Locate the cell with the specified text and output its (x, y) center coordinate. 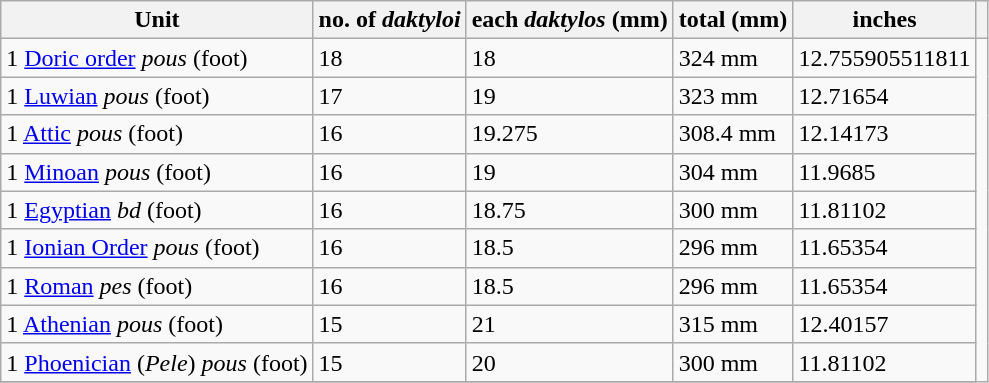
11.9685 (884, 172)
18.75 (570, 210)
315 mm (733, 324)
12.71654 (884, 96)
1 Ionian Order pous (foot) (157, 248)
1 Athenian pous (foot) (157, 324)
12.40157 (884, 324)
inches (884, 20)
1 Phoenician (Pele) pous (foot) (157, 362)
1 Luwian pous (foot) (157, 96)
12.14173 (884, 134)
324 mm (733, 58)
Unit (157, 20)
308.4 mm (733, 134)
1 Minoan pous (foot) (157, 172)
323 mm (733, 96)
no. of daktyloi (390, 20)
1 Doric order pous (foot) (157, 58)
1 Egyptian bd (foot) (157, 210)
1 Roman pes (foot) (157, 286)
total (mm) (733, 20)
1 Attic pous (foot) (157, 134)
20 (570, 362)
12.755905511811 (884, 58)
21 (570, 324)
304 mm (733, 172)
19.275 (570, 134)
17 (390, 96)
each daktylos (mm) (570, 20)
